Detect which cell encompasses the target text, then output its [X, Y] center coordinate. 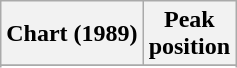
Peakposition [189, 34]
Chart (1989) [72, 34]
